Provide the (X, Y) coordinate of the cell's center where the given text is located.  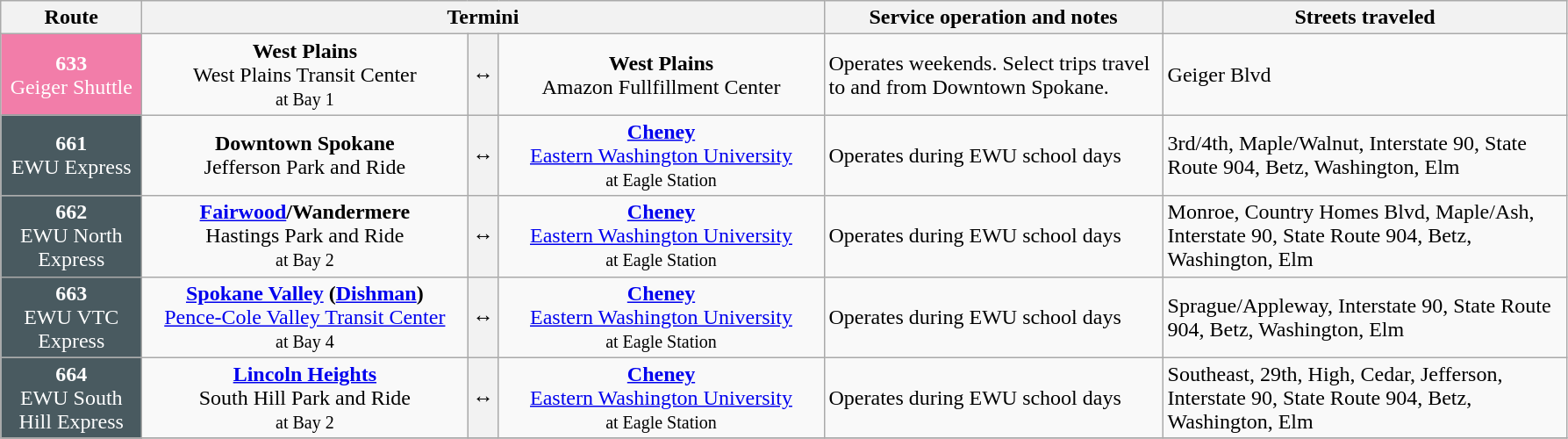
Monroe, Country Homes Blvd, Maple/Ash, Interstate 90, State Route 904, Betz, Washington, Elm (1365, 236)
Fairwood/WandermereHastings Park and Rideat Bay 2 (305, 236)
Lincoln Heights South Hill Park and Rideat Bay 2 (305, 398)
Termini (483, 18)
Downtown SpokaneJefferson Park and Ride (305, 155)
Geiger Blvd (1365, 75)
664EWU South Hill Express (72, 398)
663EWU VTC Express (72, 317)
Operates weekends. Select trips travel to and from Downtown Spokane. (993, 75)
Service operation and notes (993, 18)
Sprague/Appleway, Interstate 90, State Route 904, Betz, Washington, Elm (1365, 317)
Southeast, 29th, High, Cedar, Jefferson, Interstate 90, State Route 904, Betz, Washington, Elm (1365, 398)
633Geiger Shuttle (72, 75)
3rd/4th, Maple/Walnut, Interstate 90, State Route 904, Betz, Washington, Elm (1365, 155)
West PlainsWest Plains Transit Centerat Bay 1 (305, 75)
Route (72, 18)
662EWU North Express (72, 236)
Streets traveled (1365, 18)
Spokane Valley (Dishman)Pence-Cole Valley Transit Center at Bay 4 (305, 317)
661EWU Express (72, 155)
West PlainsAmazon Fullfillment Center (662, 75)
